Find where the given text appears and provide that cell's center as (x, y) coordinate. 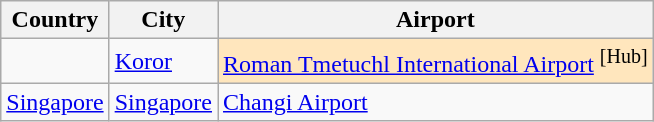
Koror (163, 62)
Changi Airport (436, 102)
City (163, 20)
Country (55, 20)
Roman Tmetuchl International Airport [Hub] (436, 62)
Airport (436, 20)
